Extract the [x, y] coordinate from the center of the cell holding the provided text.  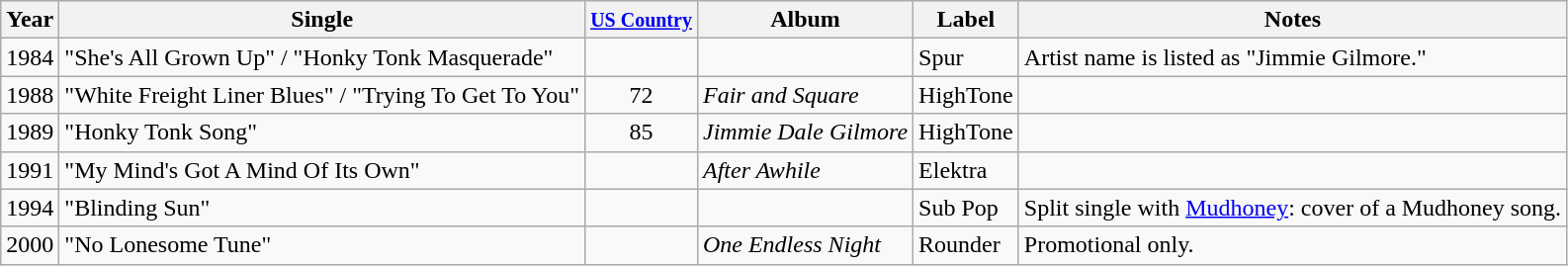
Jimmie Dale Gilmore [805, 133]
Label [967, 20]
Elektra [967, 170]
2000 [30, 245]
1991 [30, 170]
Artist name is listed as "Jimmie Gilmore." [1292, 57]
1988 [30, 95]
"Blinding Sun" [322, 208]
Sub Pop [967, 208]
72 [642, 95]
Notes [1292, 20]
"My Mind's Got A Mind Of Its Own" [322, 170]
Promotional only. [1292, 245]
Rounder [967, 245]
1989 [30, 133]
1994 [30, 208]
Fair and Square [805, 95]
Single [322, 20]
Split single with Mudhoney: cover of a Mudhoney song. [1292, 208]
One Endless Night [805, 245]
"She's All Grown Up" / "Honky Tonk Masquerade" [322, 57]
"White Freight Liner Blues" / "Trying To Get To You" [322, 95]
Album [805, 20]
1984 [30, 57]
Year [30, 20]
"Honky Tonk Song" [322, 133]
"No Lonesome Tune" [322, 245]
After Awhile [805, 170]
Spur [967, 57]
85 [642, 133]
US Country [642, 20]
